Detect which cell encompasses the target text, then output its [X, Y] center coordinate. 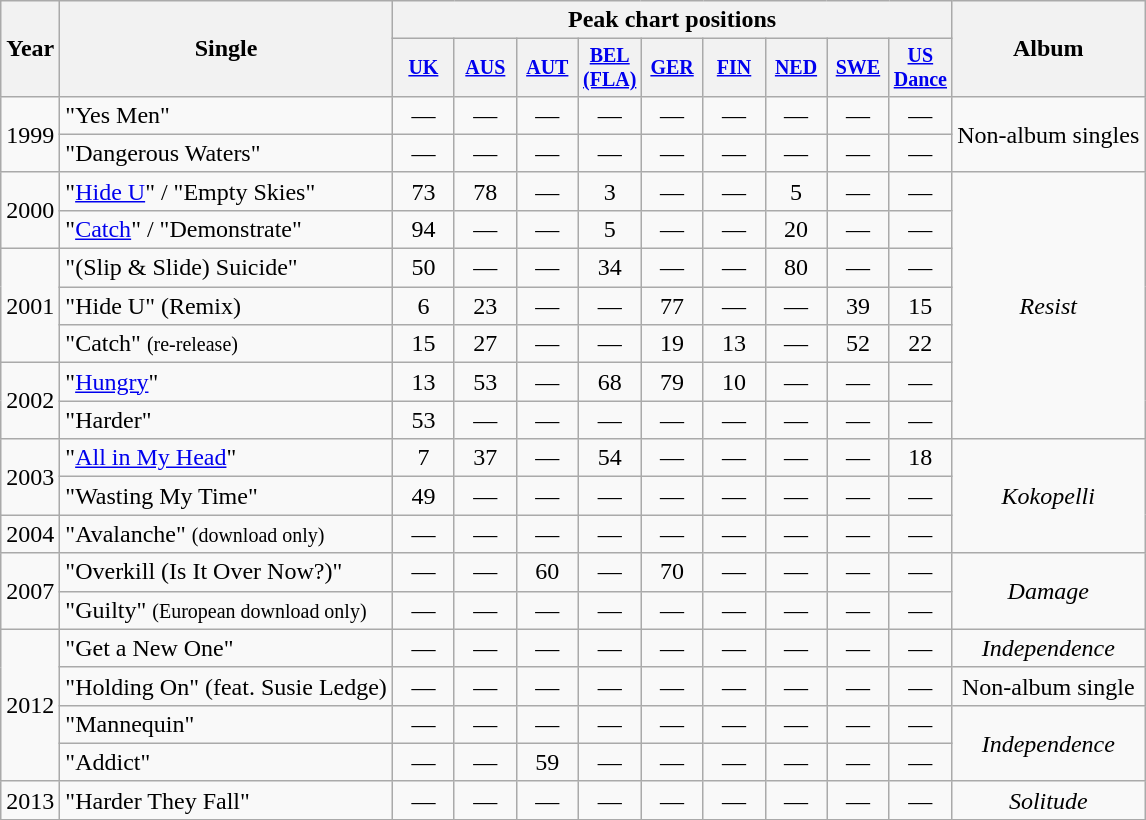
54 [610, 458]
"Harder They Fall" [226, 800]
"Hungry" [226, 382]
"Harder" [226, 420]
50 [423, 268]
"Hide U" (Remix) [226, 306]
2012 [30, 705]
7 [423, 458]
49 [423, 496]
2002 [30, 401]
10 [734, 382]
79 [672, 382]
77 [672, 306]
52 [858, 344]
34 [610, 268]
2007 [30, 591]
Non-album singles [1048, 134]
FIN [734, 68]
SWE [858, 68]
"Get a New One" [226, 648]
"Guilty" (European download only) [226, 610]
Kokopelli [1048, 496]
Peak chart positions [672, 20]
37 [485, 458]
"Dangerous Waters" [226, 153]
GER [672, 68]
UK [423, 68]
"Overkill (Is It Over Now?)" [226, 572]
1999 [30, 134]
70 [672, 572]
"Yes Men" [226, 115]
"(Slip & Slide) Suicide" [226, 268]
AUS [485, 68]
"Mannequin" [226, 724]
Year [30, 49]
2013 [30, 800]
23 [485, 306]
60 [547, 572]
2000 [30, 210]
27 [485, 344]
"Hide U" / "Empty Skies" [226, 191]
3 [610, 191]
2003 [30, 477]
68 [610, 382]
"Wasting My Time" [226, 496]
80 [796, 268]
39 [858, 306]
Solitude [1048, 800]
"Addict" [226, 762]
Non-album single [1048, 686]
19 [672, 344]
18 [920, 458]
"Holding On" (feat. Susie Ledge) [226, 686]
AUT [547, 68]
"All in My Head" [226, 458]
59 [547, 762]
BEL(FLA) [610, 68]
20 [796, 229]
Single [226, 49]
"Catch" / "Demonstrate" [226, 229]
"Avalanche" (download only) [226, 534]
73 [423, 191]
94 [423, 229]
Damage [1048, 591]
2001 [30, 306]
2004 [30, 534]
78 [485, 191]
Resist [1048, 305]
"Catch" (re-release) [226, 344]
6 [423, 306]
Album [1048, 49]
22 [920, 344]
USDance [920, 68]
NED [796, 68]
